Scan for the cell matching the given text and deliver its [X, Y] coordinate at center. 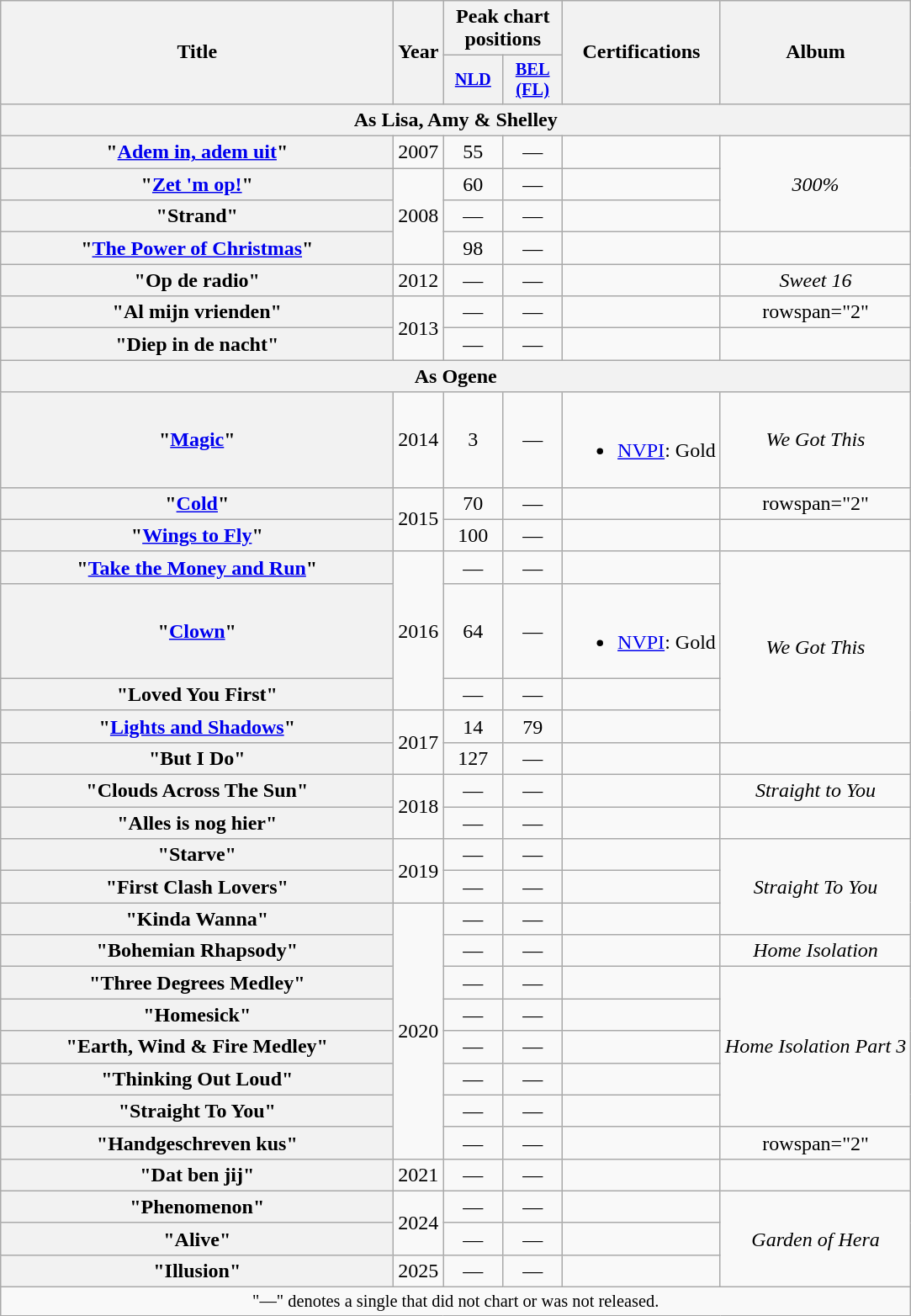
"Thinking Out Loud" [197, 1079]
2007 [419, 152]
"But I Do" [197, 758]
As Ogene [456, 376]
70 [473, 503]
BEL(FL) [533, 80]
"First Clash Lovers" [197, 887]
"Kinda Wanna" [197, 919]
2012 [419, 280]
"Phenomenon" [197, 1207]
"—" denotes a single that did not chart or was not released. [456, 1302]
"Alive" [197, 1239]
Album [815, 52]
2016 [419, 631]
300% [815, 184]
"The Power of Christmas" [197, 248]
"Illusion" [197, 1271]
Sweet 16 [815, 280]
"Adem in, adem uit" [197, 152]
2019 [419, 871]
"Al mijn vrienden" [197, 312]
"Three Degrees Medley" [197, 983]
79 [533, 726]
"Clouds Across The Sun" [197, 791]
127 [473, 758]
"Loved You First" [197, 694]
100 [473, 535]
"Alles is nog hier" [197, 823]
"Earth, Wind & Fire Medley" [197, 1047]
"Clown" [197, 631]
2021 [419, 1175]
Garden of Hera [815, 1239]
"Starve" [197, 855]
14 [473, 726]
"Take the Money and Run" [197, 567]
Peak chart positions [503, 29]
"Lights and Shadows" [197, 726]
2025 [419, 1271]
2008 [419, 216]
2013 [419, 328]
2020 [419, 1031]
NLD [473, 80]
Straight to You [815, 791]
Year [419, 52]
"Wings to Fly" [197, 535]
As Lisa, Amy & Shelley [456, 119]
"Diep in de nacht" [197, 344]
Home Isolation [815, 951]
"Zet 'm op!" [197, 184]
"Op de radio" [197, 280]
64 [473, 631]
"Cold" [197, 503]
98 [473, 248]
"Dat ben jij" [197, 1175]
2017 [419, 742]
"Homesick" [197, 1015]
"Bohemian Rhapsody" [197, 951]
Straight To You [815, 887]
60 [473, 184]
"Handgeschreven kus" [197, 1143]
"Straight To You" [197, 1111]
3 [473, 439]
55 [473, 152]
"Magic" [197, 439]
2024 [419, 1223]
2018 [419, 807]
"Strand" [197, 216]
Home Isolation Part 3 [815, 1047]
Title [197, 52]
2014 [419, 439]
Certifications [642, 52]
2015 [419, 519]
